Extract the [X, Y] coordinate from the center of the cell holding the provided text.  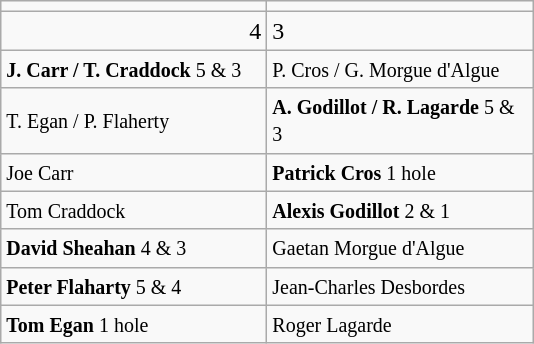
Gaetan Morgue d'Algue [400, 248]
Patrick Cros 1 hole [400, 172]
Peter Flaharty 5 & 4 [134, 286]
3 [400, 31]
J. Carr / T. Craddock 5 & 3 [134, 69]
A. Godillot / R. Lagarde 5 & 3 [400, 120]
P. Cros / G. Morgue d'Algue [400, 69]
Alexis Godillot 2 & 1 [400, 210]
T. Egan / P. Flaherty [134, 120]
Jean-Charles Desbordes [400, 286]
Tom Craddock [134, 210]
Tom Egan 1 hole [134, 324]
David Sheahan 4 & 3 [134, 248]
Roger Lagarde [400, 324]
4 [134, 31]
Joe Carr [134, 172]
